Determine the [X, Y] coordinate at the center of the cell enclosing the given text.  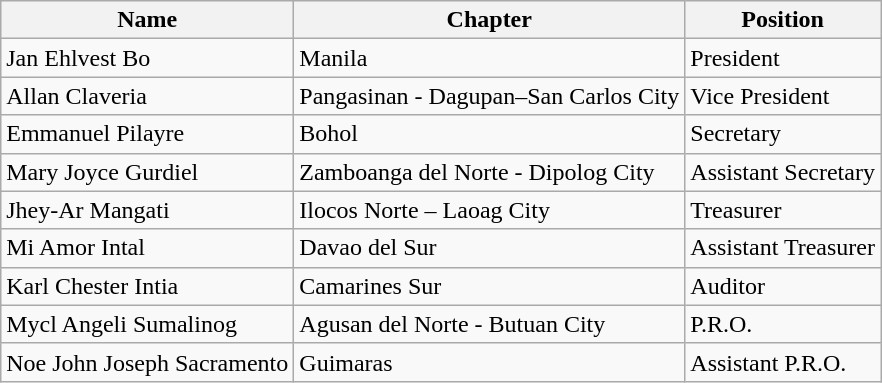
Name [148, 20]
Allan Claveria [148, 96]
P.R.O. [783, 324]
Treasurer [783, 210]
Noe John Joseph Sacramento [148, 362]
Karl Chester Intia [148, 286]
Ilocos Norte – Laoag City [490, 210]
Zamboanga del Norte - Dipolog City [490, 172]
Mi Amor Intal [148, 248]
Bohol [490, 134]
Agusan del Norte - Butuan City [490, 324]
Chapter [490, 20]
Manila [490, 58]
Camarines Sur [490, 286]
Secretary [783, 134]
Auditor [783, 286]
Mary Joyce Gurdiel [148, 172]
Guimaras [490, 362]
Mycl Angeli Sumalinog [148, 324]
Emmanuel Pilayre [148, 134]
Jhey-Ar Mangati [148, 210]
Assistant Treasurer [783, 248]
Assistant P.R.O. [783, 362]
Vice President [783, 96]
Pangasinan - Dagupan–San Carlos City [490, 96]
Position [783, 20]
President [783, 58]
Jan Ehlvest Bo [148, 58]
Assistant Secretary [783, 172]
Davao del Sur [490, 248]
